Identify which cell holds the provided text, then report its [x, y] central coordinate. 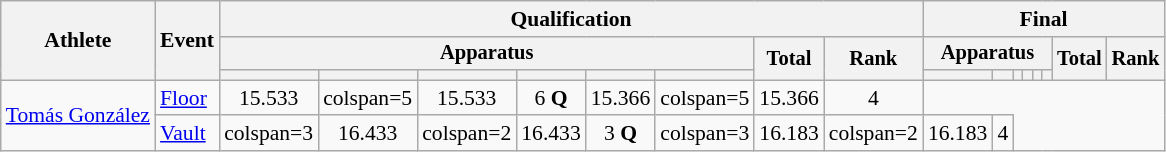
Tomás González [78, 116]
Floor [187, 98]
3 Q [620, 134]
Final [1044, 19]
Qualification [571, 19]
6 Q [550, 98]
Event [187, 40]
Vault [187, 134]
Athlete [78, 40]
